Capture the cell that displays the provided text and extract its (x, y) central coordinate. 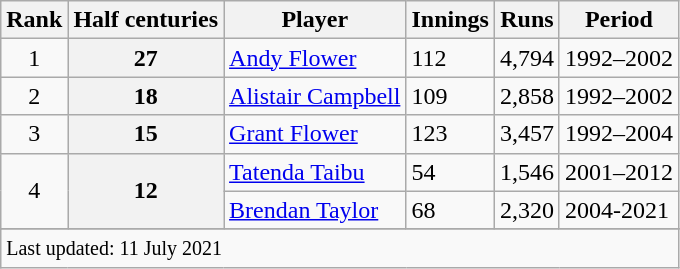
15 (146, 134)
2004-2021 (618, 210)
4,794 (526, 58)
Half centuries (146, 20)
Tatenda Taibu (315, 172)
27 (146, 58)
12 (146, 191)
Player (315, 20)
Period (618, 20)
Andy Flower (315, 58)
4 (34, 191)
3 (34, 134)
2 (34, 96)
1,546 (526, 172)
Grant Flower (315, 134)
123 (450, 134)
1 (34, 58)
3,457 (526, 134)
2,320 (526, 210)
Last updated: 11 July 2021 (340, 248)
2001–2012 (618, 172)
Runs (526, 20)
Innings (450, 20)
109 (450, 96)
Alistair Campbell (315, 96)
Brendan Taylor (315, 210)
2,858 (526, 96)
54 (450, 172)
68 (450, 210)
112 (450, 58)
Rank (34, 20)
18 (146, 96)
1992–2004 (618, 134)
